Pinpoint the cell where the given text exists, returning its (X, Y) midpoint coordinate. 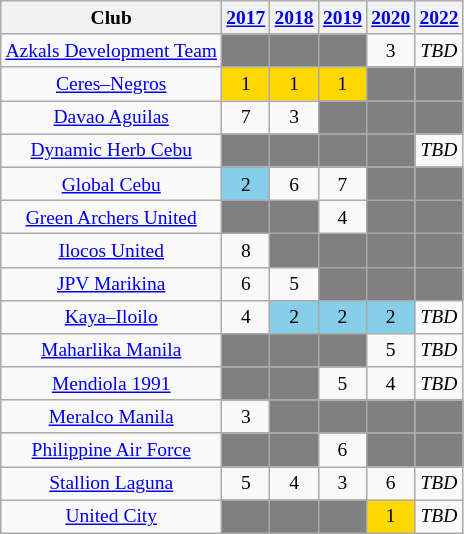
8 (246, 250)
Azkals Development Team (112, 50)
Mendiola 1991 (112, 384)
Meralco Manila (112, 416)
Green Archers United (112, 216)
Global Cebu (112, 184)
Maharlika Manila (112, 350)
Kaya–Iloilo (112, 316)
United City (112, 516)
2018 (294, 18)
Davao Aguilas (112, 118)
2019 (342, 18)
Club (112, 18)
Stallion Laguna (112, 484)
2020 (391, 18)
2022 (439, 18)
Philippine Air Force (112, 450)
Ilocos United (112, 250)
JPV Marikina (112, 284)
2017 (246, 18)
Ceres–Negros (112, 84)
Dynamic Herb Cebu (112, 150)
